Scan for the cell matching the given text and deliver its [x, y] coordinate at center. 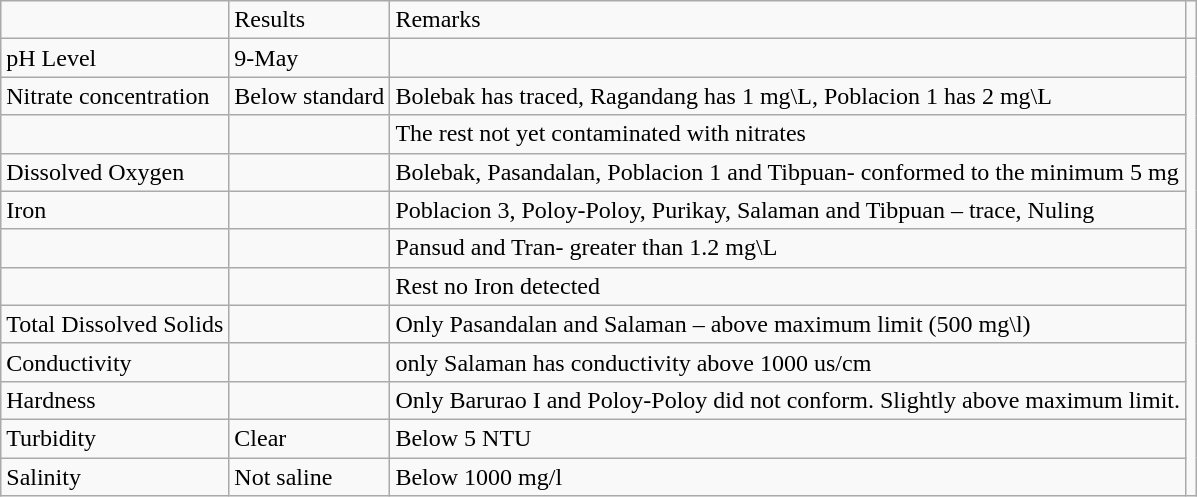
Clear [310, 438]
Not saline [310, 477]
Only Pasandalan and Salaman – above maximum limit (500 mg\l) [788, 324]
Pansud and Tran- greater than 1.2 mg\L [788, 248]
9-May [310, 58]
Bolebak has traced, Ragandang has 1 mg\L, Poblacion 1 has 2 mg\L [788, 96]
Bolebak, Pasandalan, Poblacion 1 and Tibpuan- conformed to the minimum 5 mg [788, 172]
Below standard [310, 96]
Rest no Iron detected [788, 286]
Dissolved Oxygen [115, 172]
Turbidity [115, 438]
Remarks [788, 20]
Only Barurao I and Poloy-Poloy did not conform. Slightly above maximum limit. [788, 400]
Below 1000 mg/l [788, 477]
Total Dissolved Solids [115, 324]
Conductivity [115, 362]
pH Level [115, 58]
Iron [115, 210]
Results [310, 20]
Nitrate concentration [115, 96]
Hardness [115, 400]
Poblacion 3, Poloy-Poloy, Purikay, Salaman and Tibpuan – trace, Nuling [788, 210]
The rest not yet contaminated with nitrates [788, 134]
Below 5 NTU [788, 438]
Salinity [115, 477]
only Salaman has conductivity above 1000 us/cm [788, 362]
